Return (x, y) of the center of cell containing provided text 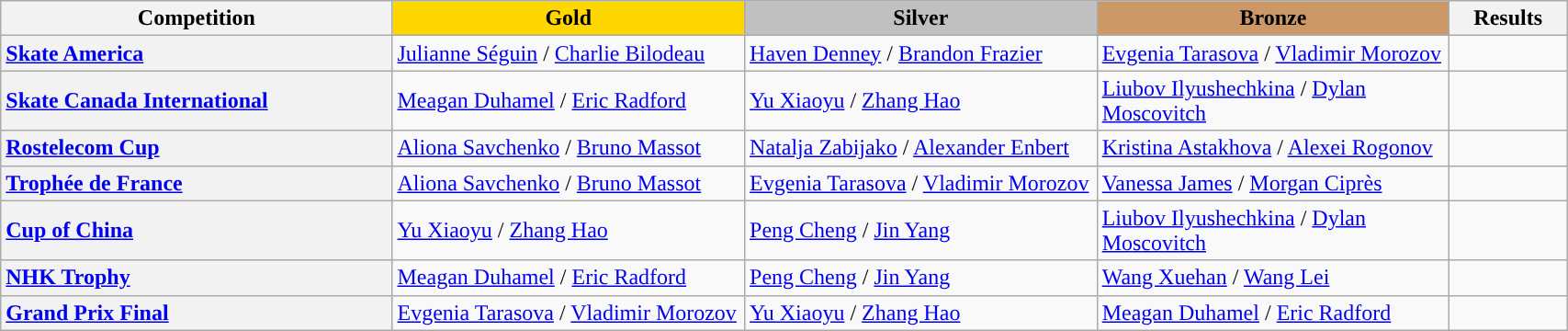
Vanessa James / Morgan Ciprès (1273, 183)
Skate Canada International (197, 101)
Grand Prix Final (197, 313)
Bronze (1273, 18)
Gold (569, 18)
Competition (197, 18)
Kristina Astakhova / Alexei Rogonov (1273, 148)
Silver (921, 18)
Julianne Séguin / Charlie Bilodeau (569, 53)
Natalja Zabijako / Alexander Enbert (921, 148)
Results (1508, 18)
Rostelecom Cup (197, 148)
Cup of China (197, 230)
Wang Xuehan / Wang Lei (1273, 278)
Haven Denney / Brandon Frazier (921, 53)
Skate America (197, 53)
NHK Trophy (197, 278)
Trophée de France (197, 183)
